Find where the given text appears and provide that cell's center as [x, y] coordinate. 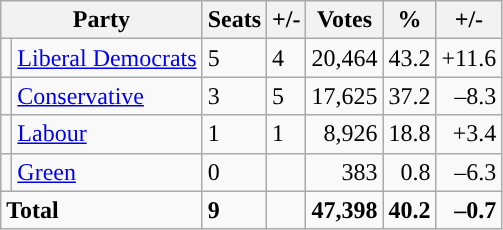
Green [107, 172]
–0.7 [469, 210]
0.8 [410, 172]
0 [234, 172]
9 [234, 210]
–8.3 [469, 96]
Party [102, 20]
3 [234, 96]
20,464 [344, 58]
–6.3 [469, 172]
Votes [344, 20]
43.2 [410, 58]
40.2 [410, 210]
Seats [234, 20]
Liberal Democrats [107, 58]
47,398 [344, 210]
17,625 [344, 96]
37.2 [410, 96]
8,926 [344, 134]
18.8 [410, 134]
+11.6 [469, 58]
Labour [107, 134]
Conservative [107, 96]
Total [102, 210]
% [410, 20]
4 [286, 58]
+3.4 [469, 134]
383 [344, 172]
